From the cell containing the given text, extract its center point as (X, Y) coordinate. 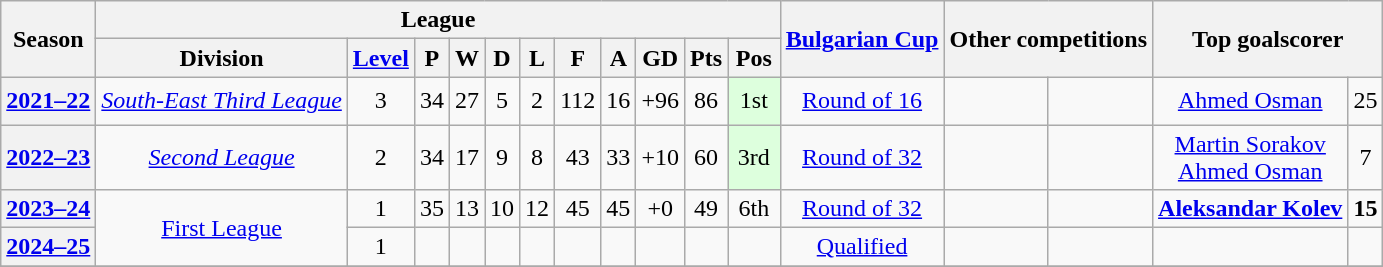
First League (222, 228)
6th (754, 209)
+10 (660, 158)
Ahmed Osman (1250, 101)
A (618, 58)
2022–23 (48, 158)
86 (706, 101)
16 (618, 101)
35 (432, 209)
60 (706, 158)
Qualified (862, 247)
1st (754, 101)
25 (1366, 101)
13 (466, 209)
10 (502, 209)
League (438, 20)
Top goalscorer (1268, 39)
D (502, 58)
17 (466, 158)
Division (222, 58)
49 (706, 209)
Pos (754, 58)
2024–25 (48, 247)
2023–24 (48, 209)
112 (578, 101)
L (538, 58)
+0 (660, 209)
43 (578, 158)
3rd (754, 158)
27 (466, 101)
GD (660, 58)
8 (538, 158)
Round of 16 (862, 101)
Pts (706, 58)
5 (502, 101)
9 (502, 158)
P (432, 58)
W (466, 58)
Season (48, 39)
7 (1366, 158)
+96 (660, 101)
15 (1366, 209)
2021–22 (48, 101)
33 (618, 158)
12 (538, 209)
Bulgarian Cup (862, 39)
Other competitions (1048, 39)
Martin Sorakov Ahmed Osman (1250, 158)
Aleksandar Kolev (1250, 209)
South-East Third League (222, 101)
Level (380, 58)
3 (380, 101)
F (578, 58)
Second League (222, 158)
